For the text-containing cell, return its midpoint in (X, Y) coordinate format. 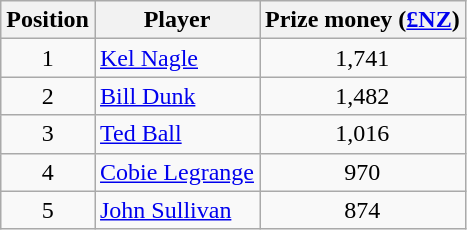
874 (363, 210)
Kel Nagle (176, 58)
Prize money (£NZ) (363, 20)
1,741 (363, 58)
Bill Dunk (176, 96)
5 (48, 210)
Cobie Legrange (176, 172)
1,482 (363, 96)
Ted Ball (176, 134)
1,016 (363, 134)
970 (363, 172)
2 (48, 96)
Player (176, 20)
4 (48, 172)
1 (48, 58)
John Sullivan (176, 210)
3 (48, 134)
Position (48, 20)
